Capture the cell that displays the provided text and extract its (X, Y) central coordinate. 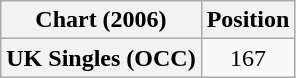
Chart (2006) (101, 20)
Position (248, 20)
167 (248, 58)
UK Singles (OCC) (101, 58)
